Capture the cell that displays the provided text and extract its [x, y] central coordinate. 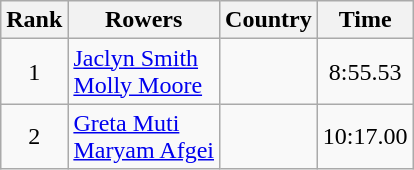
Rank [34, 20]
1 [34, 72]
Jaclyn SmithMolly Moore [144, 72]
2 [34, 136]
Country [269, 20]
Time [365, 20]
8:55.53 [365, 72]
Greta MutiMaryam Afgei [144, 136]
Rowers [144, 20]
10:17.00 [365, 136]
